Locate the cell with the specified text and output its (X, Y) center coordinate. 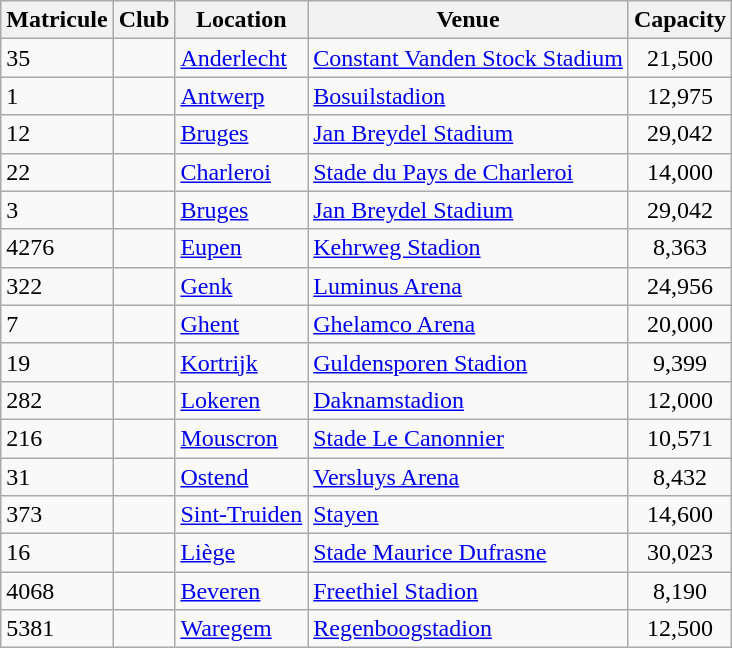
Ghelamco Arena (468, 324)
Anderlecht (242, 58)
3 (57, 210)
Liège (242, 553)
Stayen (468, 515)
30,023 (680, 553)
31 (57, 477)
Beveren (242, 591)
Regenboogstadion (468, 629)
Eupen (242, 248)
Waregem (242, 629)
Bosuilstadion (468, 96)
Guldensporen Stadion (468, 362)
Stade du Pays de Charleroi (468, 172)
8,190 (680, 591)
373 (57, 515)
Genk (242, 286)
Club (144, 20)
20,000 (680, 324)
Kortrijk (242, 362)
10,571 (680, 438)
5381 (57, 629)
12,000 (680, 400)
7 (57, 324)
216 (57, 438)
1 (57, 96)
14,000 (680, 172)
24,956 (680, 286)
Daknamstadion (468, 400)
4068 (57, 591)
Constant Vanden Stock Stadium (468, 58)
14,600 (680, 515)
Freethiel Stadion (468, 591)
Matricule (57, 20)
12,975 (680, 96)
9,399 (680, 362)
19 (57, 362)
4276 (57, 248)
Antwerp (242, 96)
21,500 (680, 58)
Charleroi (242, 172)
Ostend (242, 477)
Kehrweg Stadion (468, 248)
Luminus Arena (468, 286)
282 (57, 400)
322 (57, 286)
8,432 (680, 477)
Ghent (242, 324)
Mouscron (242, 438)
12 (57, 134)
Stade Maurice Dufrasne (468, 553)
8,363 (680, 248)
Lokeren (242, 400)
Versluys Arena (468, 477)
12,500 (680, 629)
16 (57, 553)
Capacity (680, 20)
Stade Le Canonnier (468, 438)
22 (57, 172)
Sint-Truiden (242, 515)
35 (57, 58)
Location (242, 20)
Venue (468, 20)
